Return [X, Y] of the center of cell containing provided text 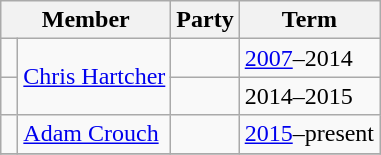
Party [205, 20]
2014–2015 [309, 96]
Chris Hartcher [94, 77]
Adam Crouch [94, 134]
Term [309, 20]
Member [86, 20]
2007–2014 [309, 58]
2015–present [309, 134]
